Return (x, y) of the center of cell containing provided text 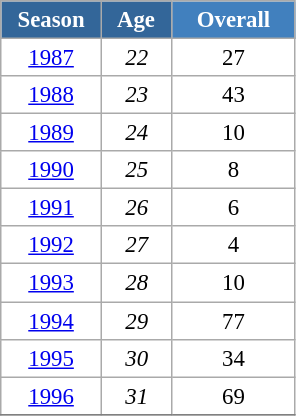
1990 (52, 170)
4 (234, 245)
Season (52, 20)
1996 (52, 396)
1992 (52, 245)
1993 (52, 283)
1994 (52, 321)
29 (136, 321)
31 (136, 396)
23 (136, 95)
26 (136, 208)
77 (234, 321)
1987 (52, 58)
43 (234, 95)
22 (136, 58)
1989 (52, 133)
25 (136, 170)
1991 (52, 208)
1995 (52, 358)
30 (136, 358)
8 (234, 170)
34 (234, 358)
24 (136, 133)
1988 (52, 95)
6 (234, 208)
Age (136, 20)
28 (136, 283)
Overall (234, 20)
69 (234, 396)
